Return [X, Y] of the center of cell containing provided text 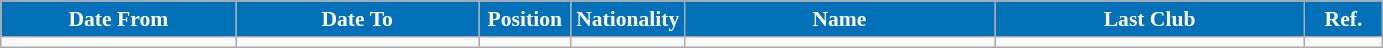
Nationality [628, 19]
Name [839, 19]
Position [524, 19]
Date To [358, 19]
Date From [118, 19]
Last Club [1150, 19]
Ref. [1344, 19]
